For the text-containing cell, return its midpoint in [X, Y] coordinate format. 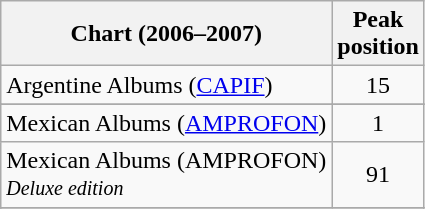
Peakposition [378, 34]
91 [378, 174]
Mexican Albums (AMPROFON) [166, 123]
Argentine Albums (CAPIF) [166, 85]
15 [378, 85]
Mexican Albums (AMPROFON)Deluxe edition [166, 174]
Chart (2006–2007) [166, 34]
1 [378, 123]
